Determine the [x, y] coordinate at the center of the cell enclosing the given text.  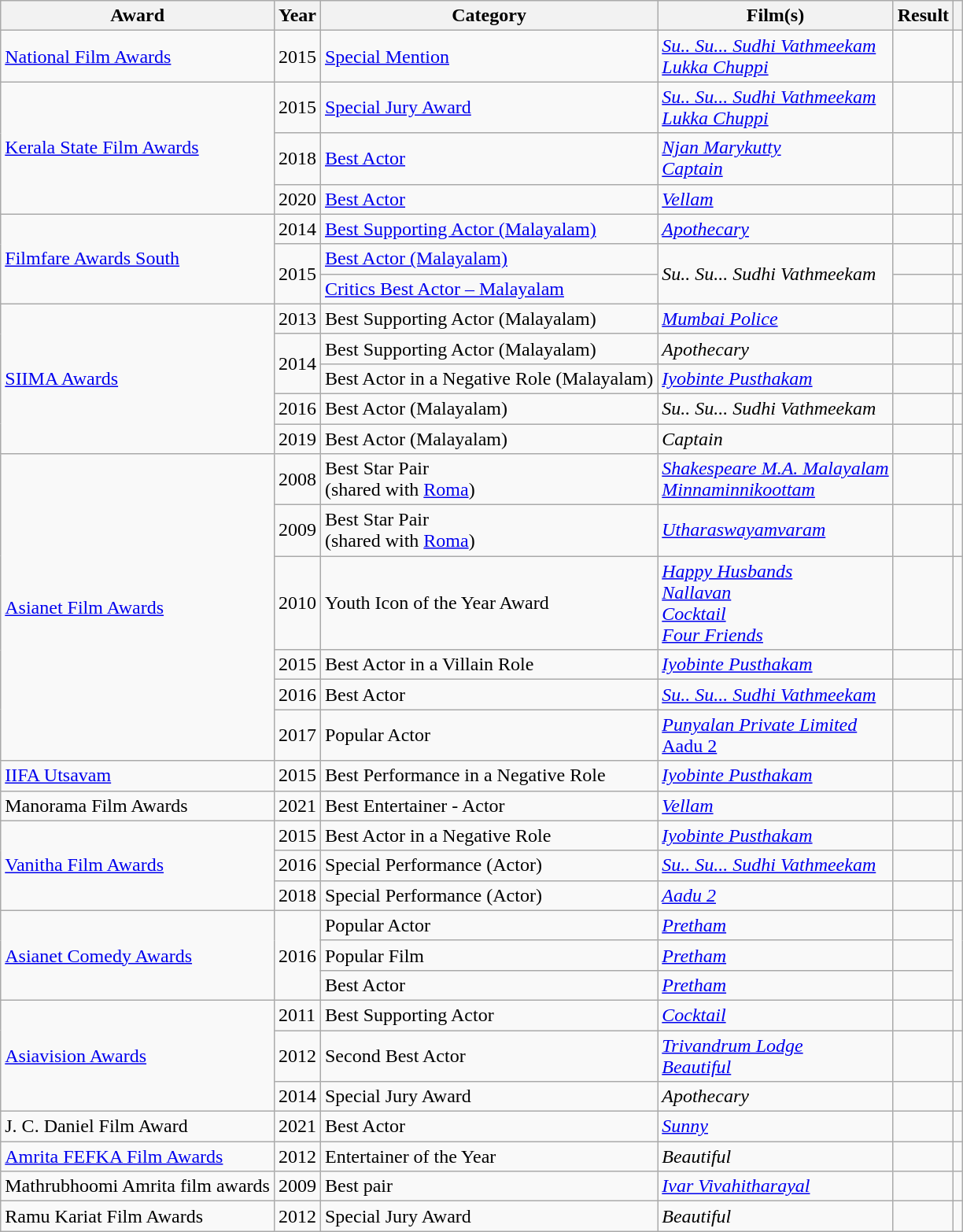
Sunny [776, 1127]
2008 [297, 480]
Best Actor in a Negative Role (Malayalam) [489, 378]
Best pair [489, 1186]
Amrita FEFKA Film Awards [138, 1156]
Best Entertainer - Actor [489, 806]
Filmfare Awards South [138, 259]
Award [138, 16]
Captain [776, 438]
Trivandrum LodgeBeautiful [776, 1056]
Happy HusbandsNallavan CocktailFour Friends [776, 603]
Ivar Vivahitharayal [776, 1186]
Best Performance in a Negative Role [489, 776]
Category [489, 16]
2010 [297, 603]
Result [923, 16]
Asianet Film Awards [138, 607]
Best Supporting Actor [489, 1015]
Asianet Comedy Awards [138, 955]
Aadu 2 [776, 895]
Manorama Film Awards [138, 806]
Vanitha Film Awards [138, 865]
Film(s) [776, 16]
Entertainer of the Year [489, 1156]
Best Star Pair (shared with Roma) [489, 480]
Mathrubhoomi Amrita film awards [138, 1186]
2013 [297, 319]
Utharaswayamvaram [776, 530]
Year [297, 16]
Shakespeare M.A. MalayalamMinnaminnikoottam [776, 480]
Critics Best Actor – Malayalam [489, 289]
Cocktail [776, 1015]
Mumbai Police [776, 319]
2017 [297, 735]
IIFA Utsavam [138, 776]
2020 [297, 199]
2019 [297, 438]
J. C. Daniel Film Award [138, 1127]
Best Actor in a Villain Role [489, 665]
Best Star Pair(shared with Roma) [489, 530]
Best Actor in a Negative Role [489, 835]
Punyalan Private LimitedAadu 2 [776, 735]
Kerala State Film Awards [138, 148]
Youth Icon of the Year Award [489, 603]
Popular Film [489, 955]
Ramu Kariat Film Awards [138, 1216]
Special Mention [489, 57]
SIIMA Awards [138, 378]
National Film Awards [138, 57]
Njan MarykuttyCaptain [776, 159]
2011 [297, 1015]
Second Best Actor [489, 1056]
Asiavision Awards [138, 1056]
